Pinpoint the cell where the given text exists, returning its (X, Y) midpoint coordinate. 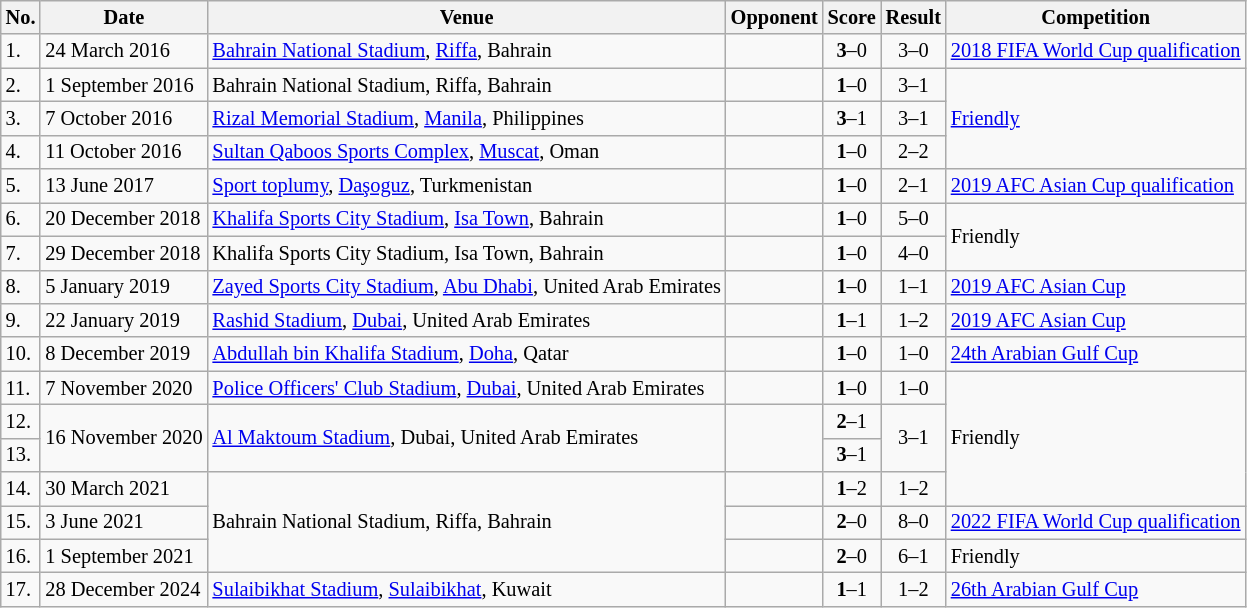
12. (21, 421)
7 October 2016 (124, 118)
28 December 2024 (124, 589)
1 September 2021 (124, 556)
2022 FIFA World Cup qualification (1096, 522)
7. (21, 253)
Opponent (774, 17)
24 March 2016 (124, 51)
30 March 2021 (124, 489)
8–0 (914, 522)
1. (21, 51)
13 June 2017 (124, 186)
10. (21, 354)
5 January 2019 (124, 287)
14. (21, 489)
29 December 2018 (124, 253)
4–0 (914, 253)
8 December 2019 (124, 354)
16 November 2020 (124, 438)
13. (21, 455)
5–0 (914, 219)
6. (21, 219)
No. (21, 17)
Sulaibikhat Stadium, Sulaibikhat, Kuwait (467, 589)
3. (21, 118)
11 October 2016 (124, 152)
Police Officers' Club Stadium, Dubai, United Arab Emirates (467, 388)
9. (21, 320)
26th Arabian Gulf Cup (1096, 589)
6–1 (914, 556)
4. (21, 152)
15. (21, 522)
Al Maktoum Stadium, Dubai, United Arab Emirates (467, 438)
2019 AFC Asian Cup qualification (1096, 186)
Sultan Qaboos Sports Complex, Muscat, Oman (467, 152)
20 December 2018 (124, 219)
2018 FIFA World Cup qualification (1096, 51)
2–2 (914, 152)
Competition (1096, 17)
Rizal Memorial Stadium, Manila, Philippines (467, 118)
Venue (467, 17)
5. (21, 186)
2. (21, 85)
Sport toplumy, Daşoguz, Turkmenistan (467, 186)
22 January 2019 (124, 320)
24th Arabian Gulf Cup (1096, 354)
Score (852, 17)
17. (21, 589)
Date (124, 17)
16. (21, 556)
Zayed Sports City Stadium, Abu Dhabi, United Arab Emirates (467, 287)
Result (914, 17)
3 June 2021 (124, 522)
Rashid Stadium, Dubai, United Arab Emirates (467, 320)
11. (21, 388)
7 November 2020 (124, 388)
Abdullah bin Khalifa Stadium, Doha, Qatar (467, 354)
1 September 2016 (124, 85)
8. (21, 287)
